Search for the cell housing the specified text and yield its [x, y] center coordinate. 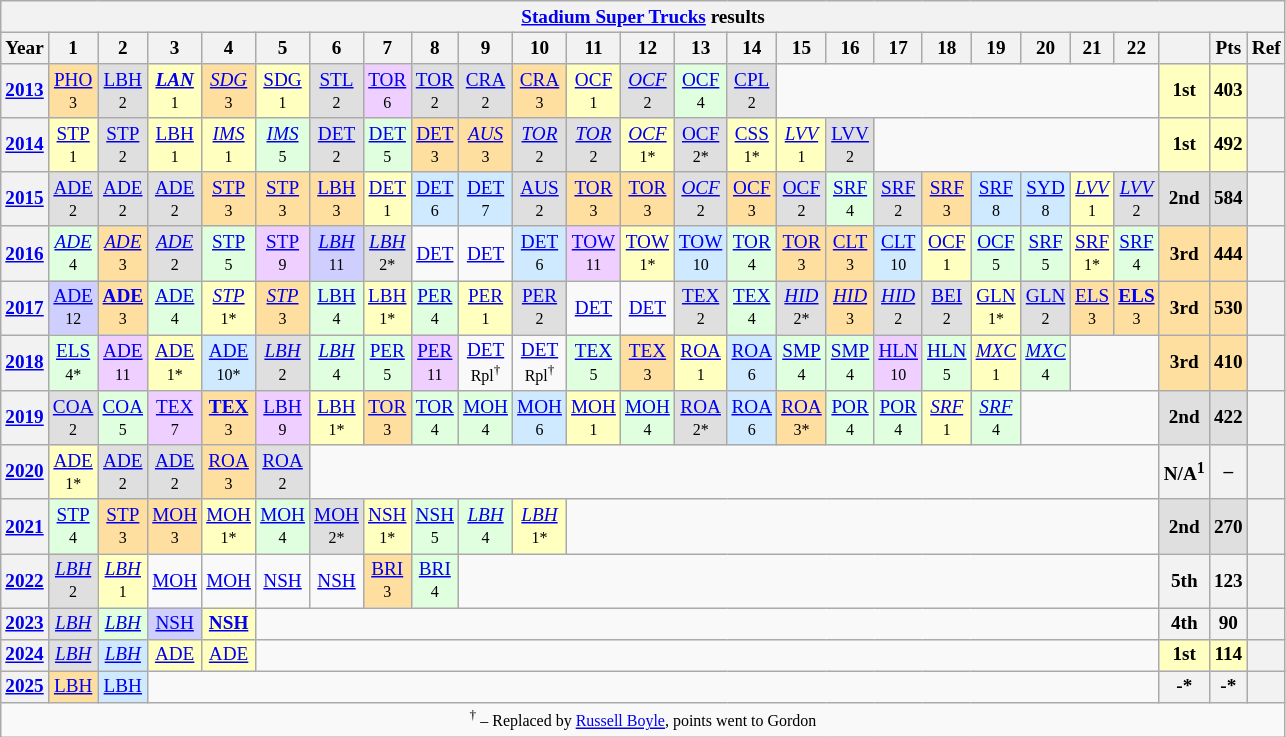
STP1* [229, 307]
CPL2 [752, 91]
584 [1228, 199]
2022 [25, 580]
ADE11 [123, 363]
ROA1 [700, 363]
PER5 [387, 363]
PER2 [540, 307]
2019 [25, 418]
DET3 [435, 145]
MOH1* [229, 526]
TEX4 [752, 307]
16 [850, 48]
13 [700, 48]
BRI4 [435, 580]
4 [229, 48]
2020 [25, 472]
CLT3 [850, 253]
LBH9 [283, 418]
90 [1228, 624]
MOH6 [540, 418]
Year [25, 48]
422 [1228, 418]
HID3 [850, 307]
2025 [25, 687]
BRI3 [387, 580]
114 [1228, 655]
OCF4 [700, 91]
SRF3 [946, 199]
SDG3 [229, 91]
HID2 [898, 307]
2016 [25, 253]
NSH5 [435, 526]
TEX5 [593, 363]
5 [283, 48]
AUS3 [486, 145]
STP1 [73, 145]
SRF8 [996, 199]
GLN1* [996, 307]
SRF1 [946, 418]
444 [1228, 253]
530 [1228, 307]
STP4 [73, 526]
IMS5 [283, 145]
3 [175, 48]
5th [1184, 580]
SRF5 [1046, 253]
CRA3 [540, 91]
STP5 [229, 253]
TOR6 [387, 91]
TEX2 [700, 307]
TOW1* [647, 253]
STP9 [283, 253]
2024 [25, 655]
20 [1046, 48]
† – Replaced by Russell Boyle, points went to Gordon [643, 719]
DET1 [387, 199]
2 [123, 48]
ELS4* [73, 363]
MXC1 [996, 363]
MOH1 [593, 418]
PER4 [435, 307]
OCF5 [996, 253]
12 [647, 48]
N/A1 [1184, 472]
SRF1* [1092, 253]
11 [593, 48]
ROA3 [229, 472]
STP2 [123, 145]
OCF1* [647, 145]
4th [1184, 624]
270 [1228, 526]
492 [1228, 145]
8 [435, 48]
SDG1 [283, 91]
ROA3* [802, 418]
LBH11 [337, 253]
IMS1 [229, 145]
CSS1* [752, 145]
6 [337, 48]
18 [946, 48]
MOH2* [337, 526]
CRA2 [486, 91]
1 [73, 48]
2023 [25, 624]
CLT10 [898, 253]
14 [752, 48]
ROA2* [700, 418]
2018 [25, 363]
17 [898, 48]
10 [540, 48]
COA2 [73, 418]
7 [387, 48]
TOW10 [700, 253]
410 [1228, 363]
2013 [25, 91]
SYD8 [1046, 199]
ADE10* [229, 363]
DET7 [486, 199]
HLN10 [898, 363]
OCF2* [700, 145]
19 [996, 48]
2021 [25, 526]
MOH3 [175, 526]
Ref [1266, 48]
Stadium Super Trucks results [643, 17]
– [1228, 472]
PHO3 [73, 91]
TOW11 [593, 253]
2017 [25, 307]
DET5 [387, 145]
PER1 [486, 307]
DET2 [337, 145]
ROA2 [283, 472]
9 [486, 48]
SRF2 [898, 199]
BEI2 [946, 307]
LBH3 [337, 199]
Pts [1228, 48]
HID2* [802, 307]
NSH1* [387, 526]
21 [1092, 48]
TEX7 [175, 418]
15 [802, 48]
ADE12 [73, 307]
OCF3 [752, 199]
STL2 [337, 91]
GLN2 [1046, 307]
LAN1 [175, 91]
AUS2 [540, 199]
COA5 [123, 418]
123 [1228, 580]
HLN5 [946, 363]
2014 [25, 145]
403 [1228, 91]
PER11 [435, 363]
2015 [25, 199]
LBH2* [387, 253]
22 [1136, 48]
MXC4 [1046, 363]
